Return [X, Y] of the center of cell containing provided text 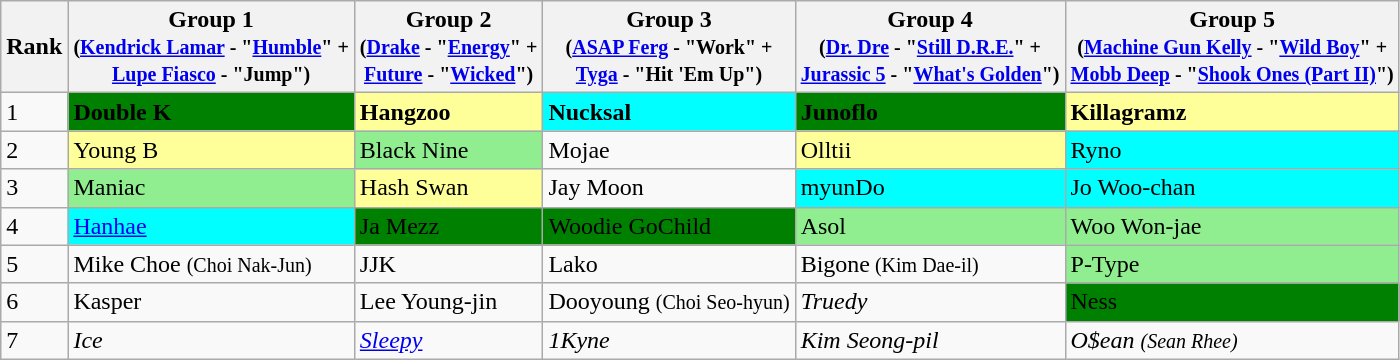
Olltii [930, 150]
4 [34, 226]
Ness [1232, 302]
Hash Swan [448, 188]
P-Type [1232, 264]
Dooyoung (Choi Seo-hyun) [669, 302]
Jo Woo-chan [1232, 188]
Junoflo [930, 112]
Mojae [669, 150]
Group 5 (Machine Gun Kelly - "Wild Boy" + Mobb Deep - "Shook Ones (Part II)") [1232, 47]
Maniac [211, 188]
Ryno [1232, 150]
Group 4 (Dr. Dre - "Still D.R.E." + Jurassic 5 - "What's Golden") [930, 47]
Mike Choe (Choi Nak-Jun) [211, 264]
Nucksal [669, 112]
Group 3 (ASAP Ferg - "Work" + Tyga - "Hit 'Em Up") [669, 47]
Ice [211, 340]
Rank [34, 47]
Kim Seong-pil [930, 340]
3 [34, 188]
Kasper [211, 302]
Sleepy [448, 340]
Lee Young-jin [448, 302]
Woo Won-jae [1232, 226]
O$ean (Sean Rhee) [1232, 340]
Jay Moon [669, 188]
Double K [211, 112]
Asol [930, 226]
Group 1 (Kendrick Lamar - "Humble" + Lupe Fiasco - "Jump") [211, 47]
Black Nine [448, 150]
Group 2 (Drake - "Energy" + Future - "Wicked") [448, 47]
1Kyne [669, 340]
myunDo [930, 188]
Hangzoo [448, 112]
Killagramz [1232, 112]
Truedy [930, 302]
JJK [448, 264]
2 [34, 150]
5 [34, 264]
Bigone (Kim Dae-il) [930, 264]
Hanhae [211, 226]
6 [34, 302]
Woodie GoChild [669, 226]
Lako [669, 264]
Young B [211, 150]
1 [34, 112]
7 [34, 340]
Ja Mezz [448, 226]
